Extract the [X, Y] coordinate from the center of the cell holding the provided text.  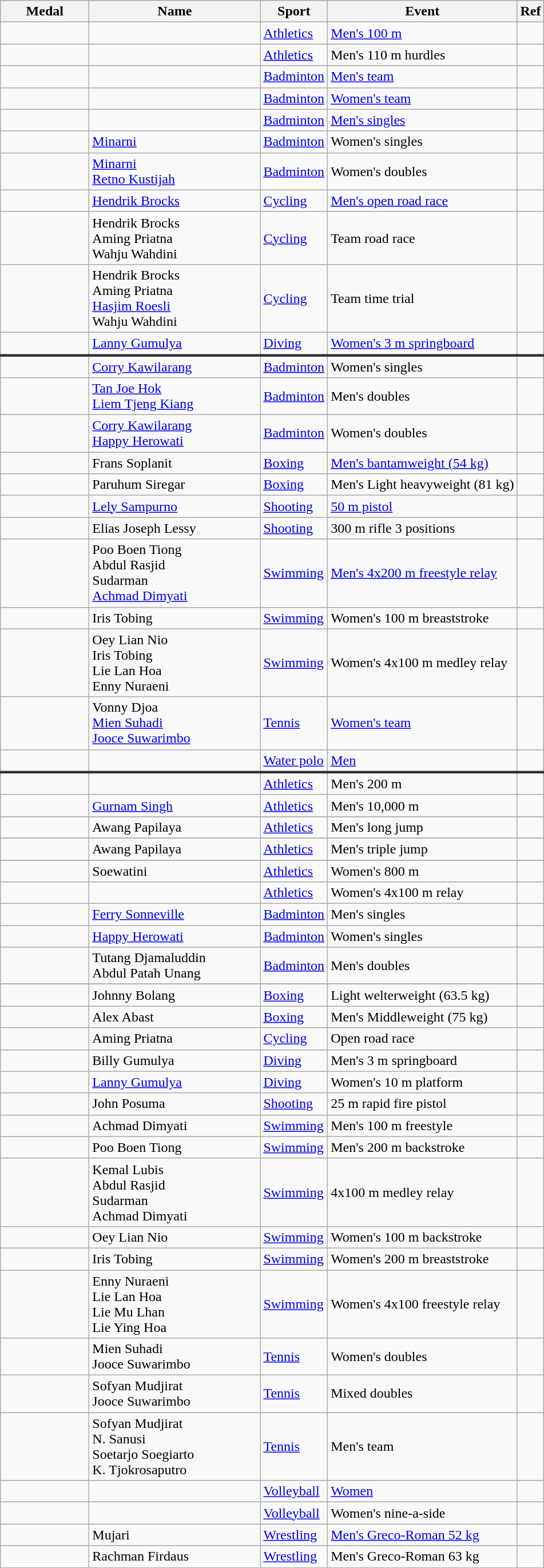
Water polo [294, 761]
Men's 200 m backstroke [422, 1147]
Mien Suhadi Jooce Suwarimbo [175, 1357]
Hendrik Brocks Aming Priatna Hasjim Roesli Wahju Wahdini [175, 298]
Women [422, 1491]
Sofyan Mudjirat Jooce Suwarimbo [175, 1394]
Men's Greco-Roman 63 kg [422, 1557]
Rachman Firdaus [175, 1557]
25 m rapid fire pistol [422, 1104]
Women's 10 m platform [422, 1082]
Gurnam Singh [175, 805]
Team time trial [422, 298]
Men's 200 m [422, 784]
Enny Nuraeni Lie Lan Hoa Lie Mu Lhan Lie Ying Hoa [175, 1304]
Ferry Sonneville [175, 915]
Achmad Dimyati [175, 1126]
Men's Middleweight (75 kg) [422, 1017]
300 m rifle 3 positions [422, 528]
Vonny Djoa Mien Suhadi Jooce Suwarimbo [175, 723]
Poo Boen Tiong [175, 1147]
Tan Joe HokLiem Tjeng Kiang [175, 397]
Name [175, 11]
Elias Joseph Lessy [175, 528]
Ref [531, 11]
Women's 800 m [422, 871]
Corry Kawilarang [175, 366]
Women's 3 m springboard [422, 344]
Light welterweight (63.5 kg) [422, 995]
Men's 3 m springboard [422, 1060]
Hendrik Brocks [175, 201]
Sport [294, 11]
Lely Sampurno [175, 506]
Mujari [175, 1535]
Alex Abast [175, 1017]
Men's 4x200 m freestyle relay [422, 573]
Minarni [175, 142]
Men's long jump [422, 827]
Men's 110 m hurdles [422, 55]
Team road race [422, 238]
4x100 m medley relay [422, 1192]
Tutang Djamaluddin Abdul Patah Unang [175, 966]
Oey Lian Nio [175, 1237]
Men [422, 761]
Hendrik Brocks Aming Priatna Wahju Wahdini [175, 238]
John Posuma [175, 1104]
Aming Priatna [175, 1039]
Soewatini [175, 871]
Men's triple jump [422, 849]
Women's 200 m breaststroke [422, 1259]
Women's 4x100 m medley relay [422, 663]
Women's 100 m backstroke [422, 1237]
MinarniRetno Kustijah [175, 171]
Women's 100 m breaststroke [422, 618]
Men's bantamweight (54 kg) [422, 463]
Men's open road race [422, 201]
Frans Soplanit [175, 463]
Men's Greco-Roman 52 kg [422, 1535]
Women's 4x100 m relay [422, 893]
Women's nine-a-side [422, 1513]
Happy Herowati [175, 936]
Men's 100 m freestyle [422, 1126]
Johnny Bolang [175, 995]
Oey Lian NioIris TobingLie Lan HoaEnny Nuraeni [175, 663]
Men's Light heavyweight (81 kg) [422, 485]
Men's 100 m [422, 33]
Paruhum Siregar [175, 485]
Sofyan Mudjirat N. Sanusi Soetarjo Soegiarto K. Tjokrosaputro [175, 1446]
Billy Gumulya [175, 1060]
Mixed doubles [422, 1394]
Men's 10,000 m [422, 805]
Open road race [422, 1039]
Corry KawilarangHappy Herowati [175, 433]
50 m pistol [422, 506]
Poo Boen TiongAbdul Rasjid Sudarman Achmad Dimyati [175, 573]
Event [422, 11]
Kemal Lubis Abdul Rasjid Sudarman Achmad Dimyati [175, 1192]
Women's 4x100 freestyle relay [422, 1304]
Medal [45, 11]
